Return [x, y] of the center of cell containing provided text 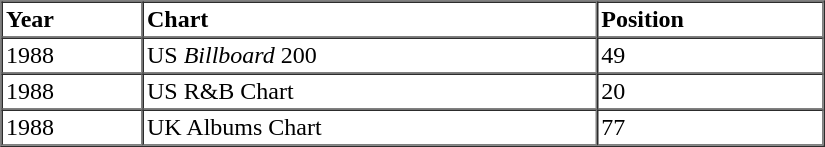
20 [710, 92]
Position [710, 20]
Chart [369, 20]
UK Albums Chart [369, 128]
US Billboard 200 [369, 56]
US R&B Chart [369, 92]
49 [710, 56]
Year [72, 20]
77 [710, 128]
